Return the (X, Y) coordinate for the center point of the cell that contains the specified text.  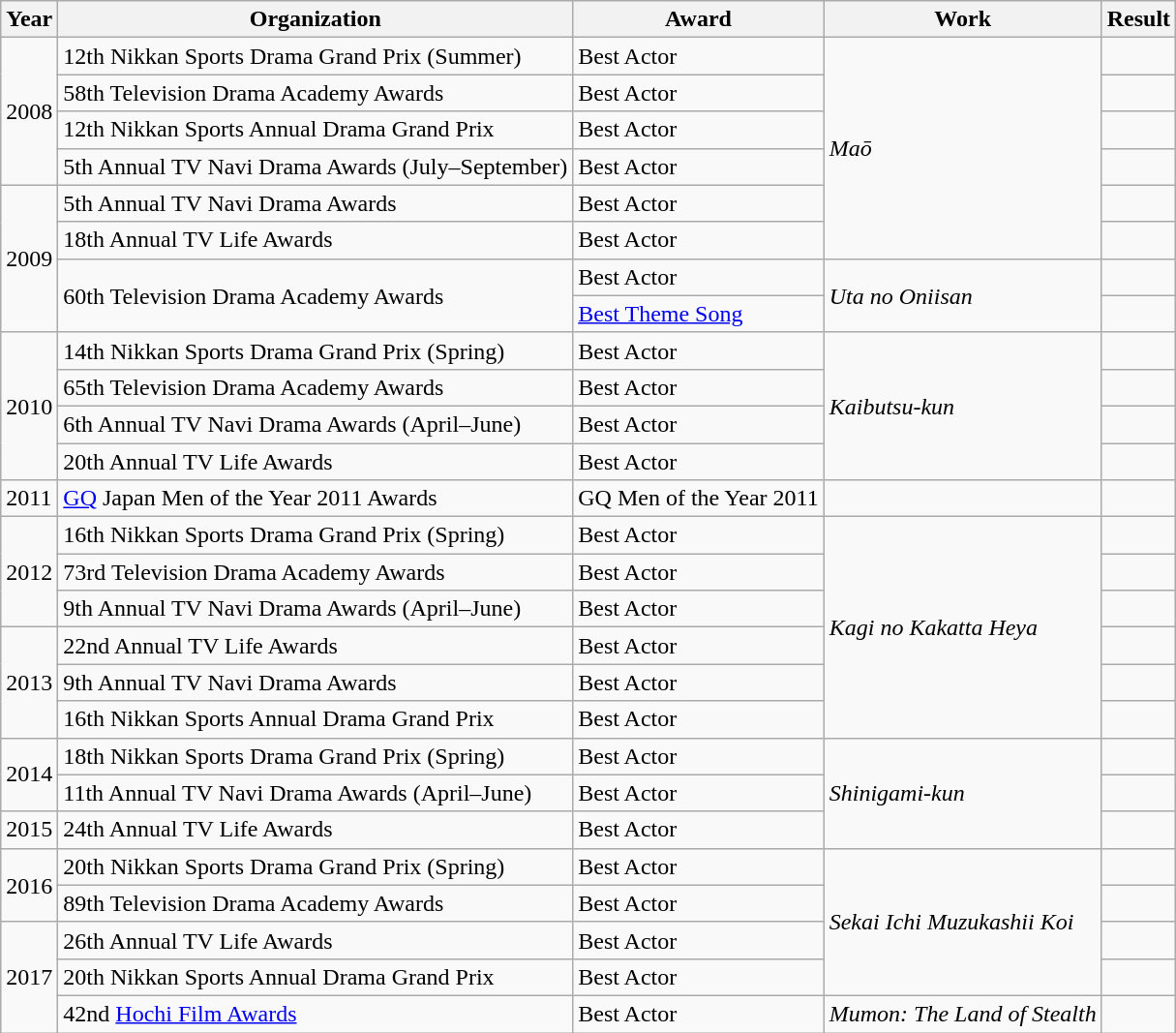
60th Television Drama Academy Awards (316, 295)
Kaibutsu-kun (962, 406)
2016 (29, 885)
Maō (962, 148)
11th Annual TV Navi Drama Awards (April–June) (316, 793)
Kagi no Kakatta Heya (962, 627)
16th Nikkan Sports Annual Drama Grand Prix (316, 719)
18th Nikkan Sports Drama Grand Prix (Spring) (316, 756)
2009 (29, 258)
9th Annual TV Navi Drama Awards (April–June) (316, 609)
2015 (29, 830)
Best Theme Song (699, 314)
24th Annual TV Life Awards (316, 830)
12th Nikkan Sports Drama Grand Prix (Summer) (316, 56)
GQ Men of the Year 2011 (699, 499)
6th Annual TV Navi Drama Awards (April–June) (316, 424)
2014 (29, 775)
9th Annual TV Navi Drama Awards (316, 683)
12th Nikkan Sports Annual Drama Grand Prix (316, 130)
Sekai Ichi Muzukashii Koi (962, 922)
20th Nikkan Sports Drama Grand Prix (Spring) (316, 866)
2011 (29, 499)
42nd Hochi Film Awards (316, 1014)
20th Annual TV Life Awards (316, 462)
22nd Annual TV Life Awards (316, 646)
Mumon: The Land of Stealth (962, 1014)
26th Annual TV Life Awards (316, 940)
20th Nikkan Sports Annual Drama Grand Prix (316, 977)
GQ Japan Men of the Year 2011 Awards (316, 499)
5th Annual TV Navi Drama Awards (316, 203)
2012 (29, 572)
16th Nikkan Sports Drama Grand Prix (Spring) (316, 535)
Organization (316, 19)
Uta no Oniisan (962, 295)
Work (962, 19)
Shinigami-kun (962, 793)
14th Nikkan Sports Drama Grand Prix (Spring) (316, 350)
65th Television Drama Academy Awards (316, 387)
2010 (29, 406)
5th Annual TV Navi Drama Awards (July–September) (316, 167)
Award (699, 19)
89th Television Drama Academy Awards (316, 903)
58th Television Drama Academy Awards (316, 93)
2008 (29, 111)
73rd Television Drama Academy Awards (316, 572)
2013 (29, 683)
Result (1138, 19)
2017 (29, 977)
18th Annual TV Life Awards (316, 240)
Year (29, 19)
